Locate the cell with the specified text and output its (X, Y) center coordinate. 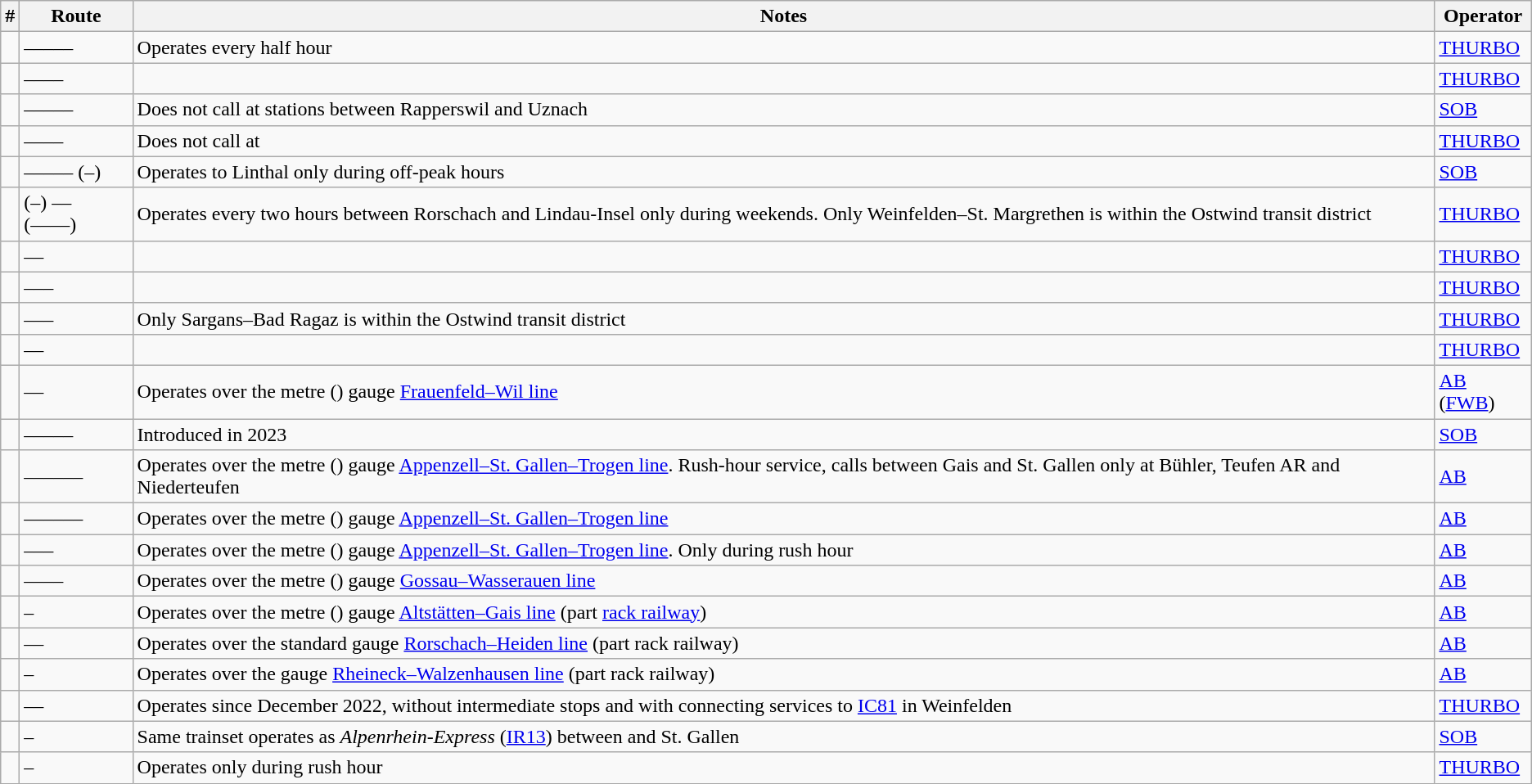
Operates over the gauge Rheineck–Walzenhausen line (part rack railway) (784, 674)
Route (76, 16)
Operates since December 2022, without intermediate stops and with connecting services to IC81 in Weinfelden (784, 705)
Operates to Linthal only during off-peak hours (784, 172)
Operates every half hour (784, 47)
Does not call at stations between Rapperswil and Uznach (784, 110)
––––– (–) (76, 172)
Operator (1483, 16)
Operates over the metre () gauge Appenzell–St. Gallen–Trogen line (784, 519)
# (10, 16)
Same trainset operates as Alpenrhein-Express (IR13) between and St. Gallen (784, 737)
Operates over the metre () gauge Frauenfeld–Wil line (784, 391)
Introduced in 2023 (784, 435)
Operates over the metre () gauge Altstätten–Gais line (part rack railway) (784, 612)
AB (FWB) (1483, 391)
Operates over the metre () gauge Appenzell–St. Gallen–Trogen line. Only during rush hour (784, 550)
Operates only during rush hour (784, 768)
Notes (784, 16)
(–) –– (––––) (76, 214)
Operates over the metre () gauge Gossau–Wasserauen line (784, 581)
Only Sargans–Bad Ragaz is within the Ostwind transit district (784, 318)
Operates over the standard gauge Rorschach–Heiden line (part rack railway) (784, 643)
Does not call at (784, 141)
